Determine the (X, Y) coordinate at the center of the cell enclosing the given text.  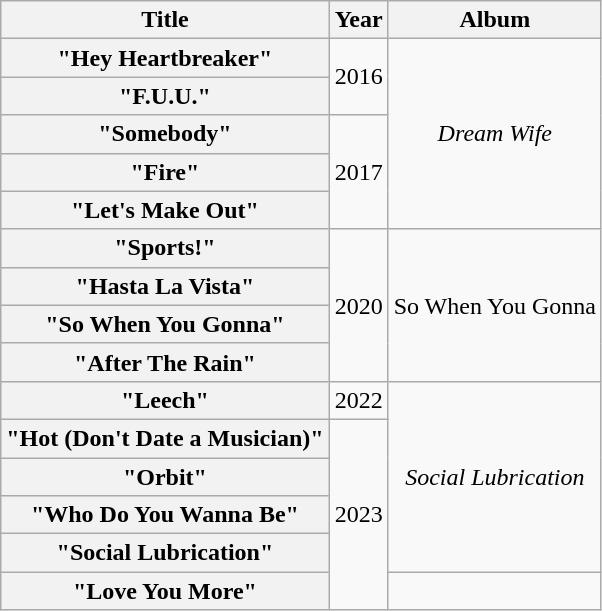
Album (494, 20)
"Orbit" (165, 477)
"F.U.U." (165, 96)
Social Lubrication (494, 476)
"Let's Make Out" (165, 210)
"Hasta La Vista" (165, 286)
Title (165, 20)
Dream Wife (494, 134)
"Sports!" (165, 248)
2016 (358, 77)
"Love You More" (165, 591)
"So When You Gonna" (165, 324)
"Fire" (165, 172)
"Leech" (165, 400)
2017 (358, 172)
Year (358, 20)
"Hey Heartbreaker" (165, 58)
"After The Rain" (165, 362)
2020 (358, 305)
So When You Gonna (494, 305)
2022 (358, 400)
"Hot (Don't Date a Musician)" (165, 438)
"Social Lubrication" (165, 553)
"Who Do You Wanna Be" (165, 515)
2023 (358, 514)
"Somebody" (165, 134)
